Search for the cell housing the specified text and yield its (X, Y) center coordinate. 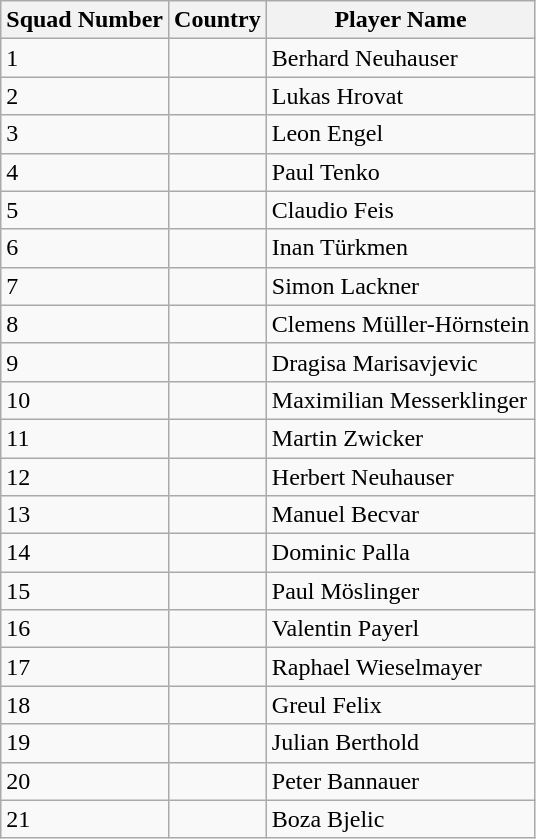
20 (85, 781)
18 (85, 705)
Player Name (400, 20)
3 (85, 134)
4 (85, 172)
Lukas Hrovat (400, 96)
10 (85, 400)
Raphael Wieselmayer (400, 667)
1 (85, 58)
Dominic Palla (400, 553)
Boza Bjelic (400, 819)
2 (85, 96)
6 (85, 248)
Manuel Becvar (400, 515)
Squad Number (85, 20)
Leon Engel (400, 134)
13 (85, 515)
Julian Berthold (400, 743)
19 (85, 743)
Simon Lackner (400, 286)
16 (85, 629)
15 (85, 591)
8 (85, 324)
Dragisa Marisavjevic (400, 362)
Maximilian Messerklinger (400, 400)
Berhard Neuhauser (400, 58)
Valentin Payerl (400, 629)
14 (85, 553)
Martin Zwicker (400, 438)
11 (85, 438)
Paul Tenko (400, 172)
Peter Bannauer (400, 781)
Paul Möslinger (400, 591)
5 (85, 210)
Country (218, 20)
Greul Felix (400, 705)
12 (85, 477)
Herbert Neuhauser (400, 477)
Clemens Müller-Hörnstein (400, 324)
7 (85, 286)
Inan Türkmen (400, 248)
Claudio Feis (400, 210)
9 (85, 362)
17 (85, 667)
21 (85, 819)
